Return (x, y) of the center of cell containing provided text 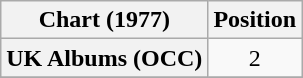
Chart (1977) (104, 20)
2 (255, 58)
UK Albums (OCC) (104, 58)
Position (255, 20)
